Extract the [X, Y] coordinate from the center of the cell holding the provided text.  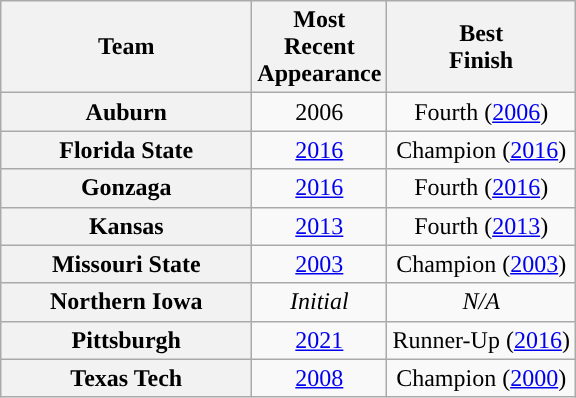
Fourth (2016) [482, 188]
Champion (2000) [482, 378]
Pittsburgh [126, 340]
2008 [320, 378]
2013 [320, 226]
Texas Tech [126, 378]
Missouri State [126, 264]
Florida State [126, 150]
Champion (2016) [482, 150]
2021 [320, 340]
Gonzaga [126, 188]
2003 [320, 264]
MostRecentAppearance [320, 47]
Fourth (2006) [482, 112]
N/A [482, 302]
Champion (2003) [482, 264]
Kansas [126, 226]
Auburn [126, 112]
Initial [320, 302]
Northern Iowa [126, 302]
Fourth (2013) [482, 226]
2006 [320, 112]
BestFinish [482, 47]
Team [126, 47]
Runner-Up (2016) [482, 340]
